From the cell containing the given text, extract its center point as [x, y] coordinate. 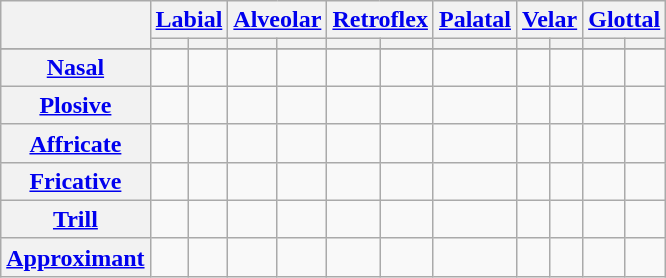
Velar [550, 20]
Labial [189, 20]
Nasal [76, 67]
Glottal [624, 20]
Approximant [76, 257]
Retroflex [380, 20]
Fricative [76, 181]
Trill [76, 219]
Plosive [76, 105]
Affricate [76, 143]
Alveolar [278, 20]
Palatal [474, 20]
